From the cell containing the given text, extract its center point as (X, Y) coordinate. 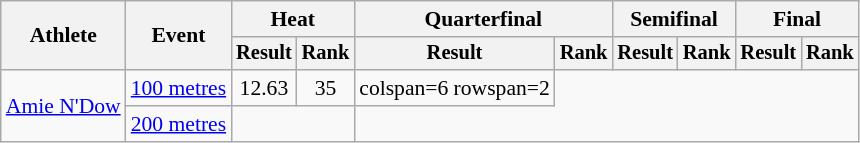
Event (178, 36)
Amie N'Dow (64, 106)
12.63 (264, 88)
Final (796, 19)
Quarterfinal (483, 19)
Semifinal (674, 19)
colspan=6 rowspan=2 (454, 88)
Heat (292, 19)
200 metres (178, 124)
35 (326, 88)
100 metres (178, 88)
Athlete (64, 36)
